Determine the (X, Y) coordinate at the center of the cell enclosing the given text.  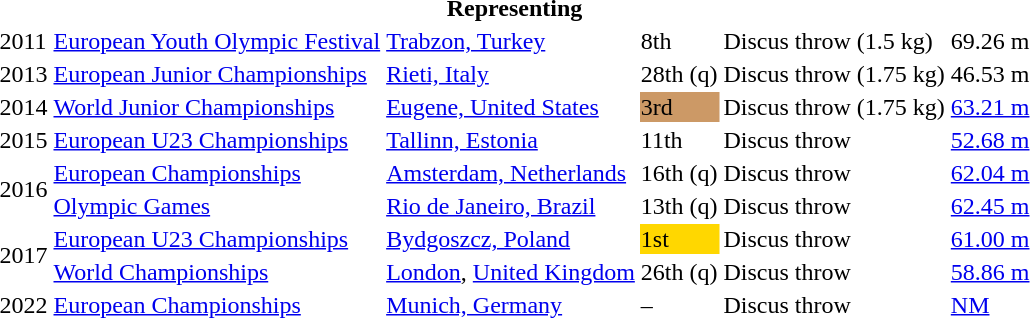
Rio de Janeiro, Brazil (511, 206)
London, United Kingdom (511, 272)
13th (q) (679, 206)
Discus throw (1.5 kg) (834, 41)
11th (679, 140)
8th (679, 41)
World Junior Championships (217, 107)
Bydgoszcz, Poland (511, 239)
Eugene, United States (511, 107)
3rd (679, 107)
World Championships (217, 272)
Tallinn, Estonia (511, 140)
Amsterdam, Netherlands (511, 173)
European Championships (217, 173)
European Youth Olympic Festival (217, 41)
Rieti, Italy (511, 74)
26th (q) (679, 272)
Olympic Games (217, 206)
16th (q) (679, 173)
Trabzon, Turkey (511, 41)
28th (q) (679, 74)
European Junior Championships (217, 74)
1st (679, 239)
